Search for the cell housing the specified text and yield its (x, y) center coordinate. 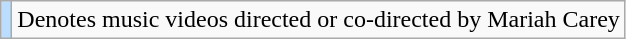
Denotes music videos directed or co-directed by Mariah Carey (319, 20)
